Output the (X, Y) coordinate of the center of the cell containing the given text.  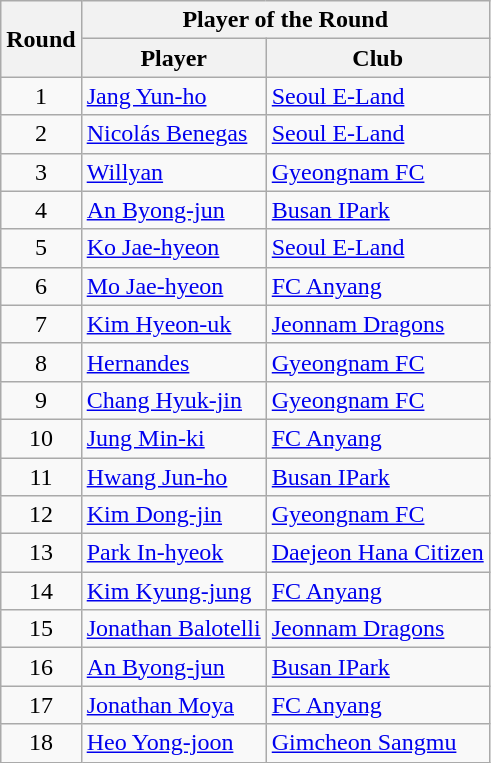
5 (41, 248)
1 (41, 96)
Round (41, 39)
Hwang Jun-ho (174, 477)
Kim Hyeon-uk (174, 324)
4 (41, 210)
15 (41, 629)
16 (41, 667)
Jonathan Moya (174, 705)
10 (41, 438)
Player of the Round (285, 20)
Nicolás Benegas (174, 134)
Kim Kyung-jung (174, 591)
Kim Dong-jin (174, 515)
6 (41, 286)
12 (41, 515)
17 (41, 705)
2 (41, 134)
Hernandes (174, 362)
Willyan (174, 172)
Jung Min-ki (174, 438)
Daejeon Hana Citizen (378, 553)
Heo Yong-joon (174, 743)
Jonathan Balotelli (174, 629)
11 (41, 477)
Mo Jae-hyeon (174, 286)
Chang Hyuk-jin (174, 400)
3 (41, 172)
Jang Yun-ho (174, 96)
7 (41, 324)
8 (41, 362)
Park In-hyeok (174, 553)
9 (41, 400)
Player (174, 58)
18 (41, 743)
14 (41, 591)
Ko Jae-hyeon (174, 248)
Club (378, 58)
13 (41, 553)
Gimcheon Sangmu (378, 743)
